Return (X, Y) of the center of cell containing provided text 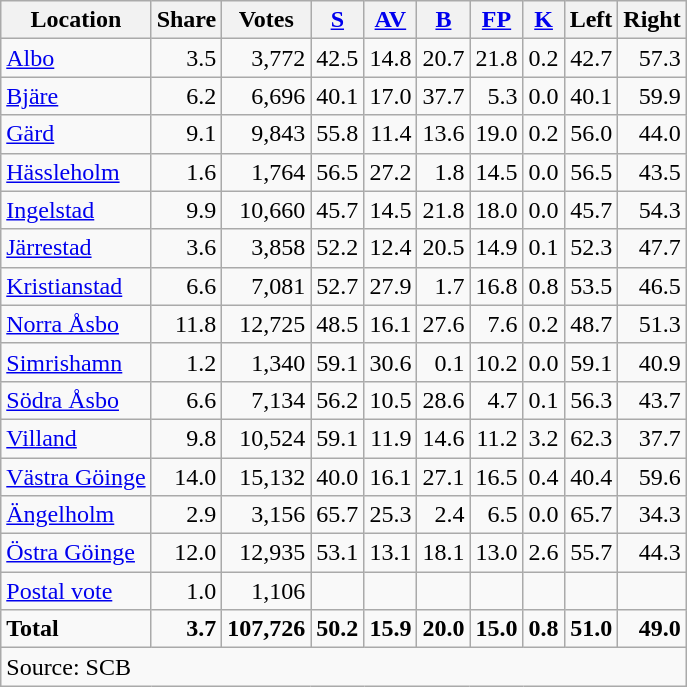
28.6 (444, 400)
B (444, 20)
18.0 (496, 210)
Ängelholm (76, 515)
18.1 (444, 553)
1.7 (444, 286)
5.3 (496, 96)
16.8 (496, 286)
Votes (266, 20)
25.3 (390, 515)
11.2 (496, 438)
16.5 (496, 477)
11.8 (186, 324)
Source: SCB (344, 667)
30.6 (390, 362)
10,660 (266, 210)
53.5 (591, 286)
62.3 (591, 438)
59.6 (652, 477)
20.7 (444, 58)
12,725 (266, 324)
3,858 (266, 248)
14.6 (444, 438)
3,772 (266, 58)
51.3 (652, 324)
44.3 (652, 553)
6.5 (496, 515)
14.0 (186, 477)
9.9 (186, 210)
14.9 (496, 248)
1,764 (266, 172)
Villand (76, 438)
52.3 (591, 248)
1.6 (186, 172)
Kristianstad (76, 286)
Bjäre (76, 96)
15.9 (390, 629)
107,726 (266, 629)
7,081 (266, 286)
47.7 (652, 248)
Östra Göinge (76, 553)
14.8 (390, 58)
K (544, 20)
Total (76, 629)
56.2 (338, 400)
15,132 (266, 477)
4.7 (496, 400)
9.8 (186, 438)
Ingelstad (76, 210)
Location (76, 20)
1,106 (266, 591)
11.9 (390, 438)
43.7 (652, 400)
0.4 (544, 477)
59.9 (652, 96)
S (338, 20)
13.6 (444, 134)
Left (591, 20)
10.5 (390, 400)
40.9 (652, 362)
55.8 (338, 134)
40.0 (338, 477)
Share (186, 20)
44.0 (652, 134)
Postal vote (76, 591)
6,696 (266, 96)
2.4 (444, 515)
40.4 (591, 477)
1.8 (444, 172)
12.0 (186, 553)
50.2 (338, 629)
52.2 (338, 248)
56.0 (591, 134)
1.0 (186, 591)
Right (652, 20)
13.0 (496, 553)
49.0 (652, 629)
54.3 (652, 210)
12,935 (266, 553)
7.6 (496, 324)
3,156 (266, 515)
1,340 (266, 362)
51.0 (591, 629)
3.5 (186, 58)
3.2 (544, 438)
57.3 (652, 58)
13.1 (390, 553)
10.2 (496, 362)
46.5 (652, 286)
48.7 (591, 324)
53.1 (338, 553)
Västra Göinge (76, 477)
FP (496, 20)
27.9 (390, 286)
3.6 (186, 248)
20.5 (444, 248)
2.9 (186, 515)
42.7 (591, 58)
Gärd (76, 134)
52.7 (338, 286)
Södra Åsbo (76, 400)
3.7 (186, 629)
10,524 (266, 438)
56.3 (591, 400)
27.6 (444, 324)
27.1 (444, 477)
11.4 (390, 134)
Simrishamn (76, 362)
55.7 (591, 553)
27.2 (390, 172)
20.0 (444, 629)
2.6 (544, 553)
48.5 (338, 324)
9,843 (266, 134)
9.1 (186, 134)
1.2 (186, 362)
12.4 (390, 248)
19.0 (496, 134)
6.2 (186, 96)
15.0 (496, 629)
17.0 (390, 96)
34.3 (652, 515)
7,134 (266, 400)
Norra Åsbo (76, 324)
43.5 (652, 172)
Järrestad (76, 248)
Albo (76, 58)
AV (390, 20)
42.5 (338, 58)
Hässleholm (76, 172)
